Capture the cell that displays the provided text and extract its (X, Y) central coordinate. 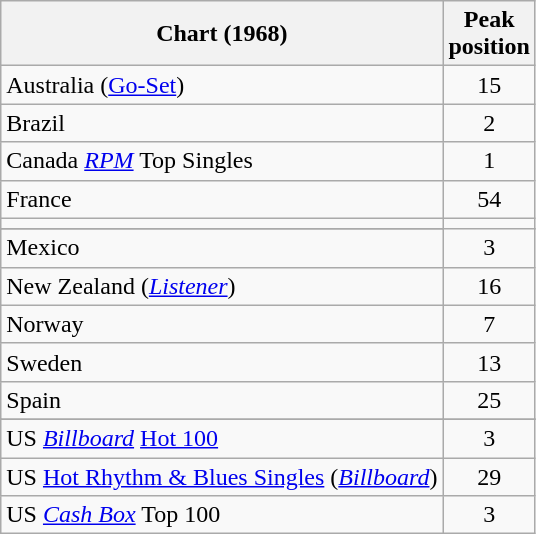
13 (489, 362)
54 (489, 199)
Chart (1968) (222, 34)
Australia (Go-Set) (222, 85)
Mexico (222, 248)
2 (489, 123)
7 (489, 324)
Norway (222, 324)
Canada RPM Top Singles (222, 161)
15 (489, 85)
New Zealand (Listener) (222, 286)
Sweden (222, 362)
Brazil (222, 123)
Peakposition (489, 34)
Spain (222, 400)
1 (489, 161)
16 (489, 286)
US Hot Rhythm & Blues Singles (Billboard) (222, 477)
25 (489, 400)
US Billboard Hot 100 (222, 438)
US Cash Box Top 100 (222, 515)
France (222, 199)
29 (489, 477)
